Return (x, y) of the center of cell containing provided text 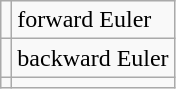
backward Euler (93, 58)
forward Euler (93, 20)
